From the cell containing the given text, extract its center point as (X, Y) coordinate. 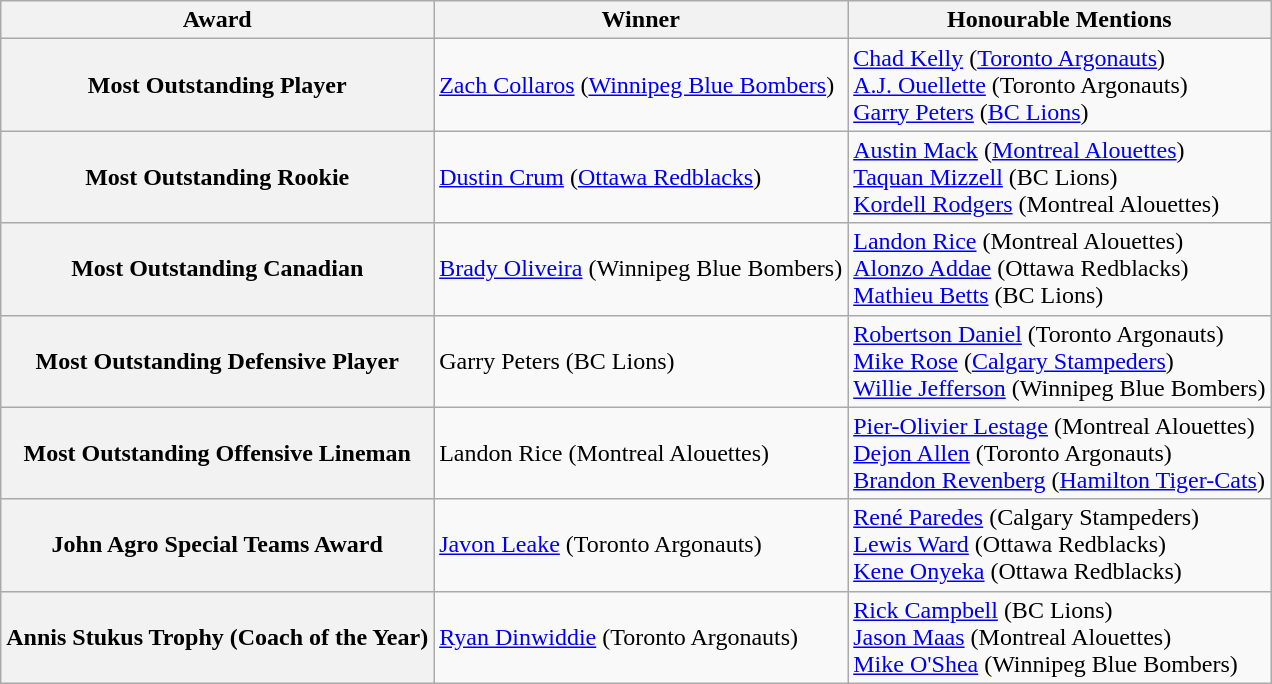
Most Outstanding Defensive Player (218, 361)
Dustin Crum (Ottawa Redblacks) (641, 177)
Winner (641, 20)
Honourable Mentions (1060, 20)
Annis Stukus Trophy (Coach of the Year) (218, 637)
Landon Rice (Montreal Alouettes) (641, 453)
Zach Collaros (Winnipeg Blue Bombers) (641, 85)
Brady Oliveira (Winnipeg Blue Bombers) (641, 269)
Most Outstanding Offensive Lineman (218, 453)
Most Outstanding Canadian (218, 269)
Landon Rice (Montreal Alouettes)Alonzo Addae (Ottawa Redblacks)Mathieu Betts (BC Lions) (1060, 269)
Robertson Daniel (Toronto Argonauts)Mike Rose (Calgary Stampeders)Willie Jefferson (Winnipeg Blue Bombers) (1060, 361)
Most Outstanding Rookie (218, 177)
René Paredes (Calgary Stampeders)Lewis Ward (Ottawa Redblacks)Kene Onyeka (Ottawa Redblacks) (1060, 545)
Austin Mack (Montreal Alouettes)Taquan Mizzell (BC Lions)Kordell Rodgers (Montreal Alouettes) (1060, 177)
Pier-Olivier Lestage (Montreal Alouettes)Dejon Allen (Toronto Argonauts)Brandon Revenberg (Hamilton Tiger-Cats) (1060, 453)
Javon Leake (Toronto Argonauts) (641, 545)
John Agro Special Teams Award (218, 545)
Garry Peters (BC Lions) (641, 361)
Chad Kelly (Toronto Argonauts)A.J. Ouellette (Toronto Argonauts)Garry Peters (BC Lions) (1060, 85)
Most Outstanding Player (218, 85)
Rick Campbell (BC Lions)Jason Maas (Montreal Alouettes)Mike O'Shea (Winnipeg Blue Bombers) (1060, 637)
Ryan Dinwiddie (Toronto Argonauts) (641, 637)
Award (218, 20)
